Identify which cell holds the provided text, then report its (X, Y) central coordinate. 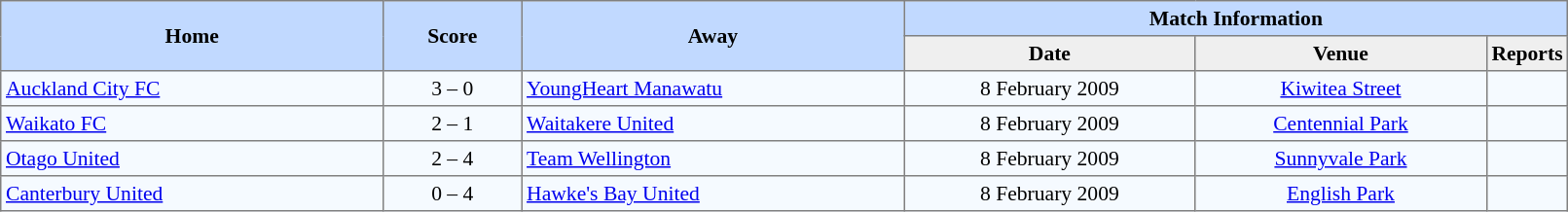
Waikato FC (193, 124)
Otago United (193, 159)
2 – 1 (453, 124)
English Park (1341, 194)
Waitakere United (712, 124)
Venue (1341, 53)
3 – 0 (453, 88)
Away (712, 36)
Auckland City FC (193, 88)
Reports (1527, 53)
Team Wellington (712, 159)
Date (1049, 53)
Canterbury United (193, 194)
0 – 4 (453, 194)
Score (453, 36)
Kiwitea Street (1341, 88)
2 – 4 (453, 159)
YoungHeart Manawatu (712, 88)
Home (193, 36)
Centennial Park (1341, 124)
Hawke's Bay United (712, 194)
Sunnyvale Park (1341, 159)
Match Information (1236, 18)
